Provide the [X, Y] coordinate of the cell's center where the given text is located.  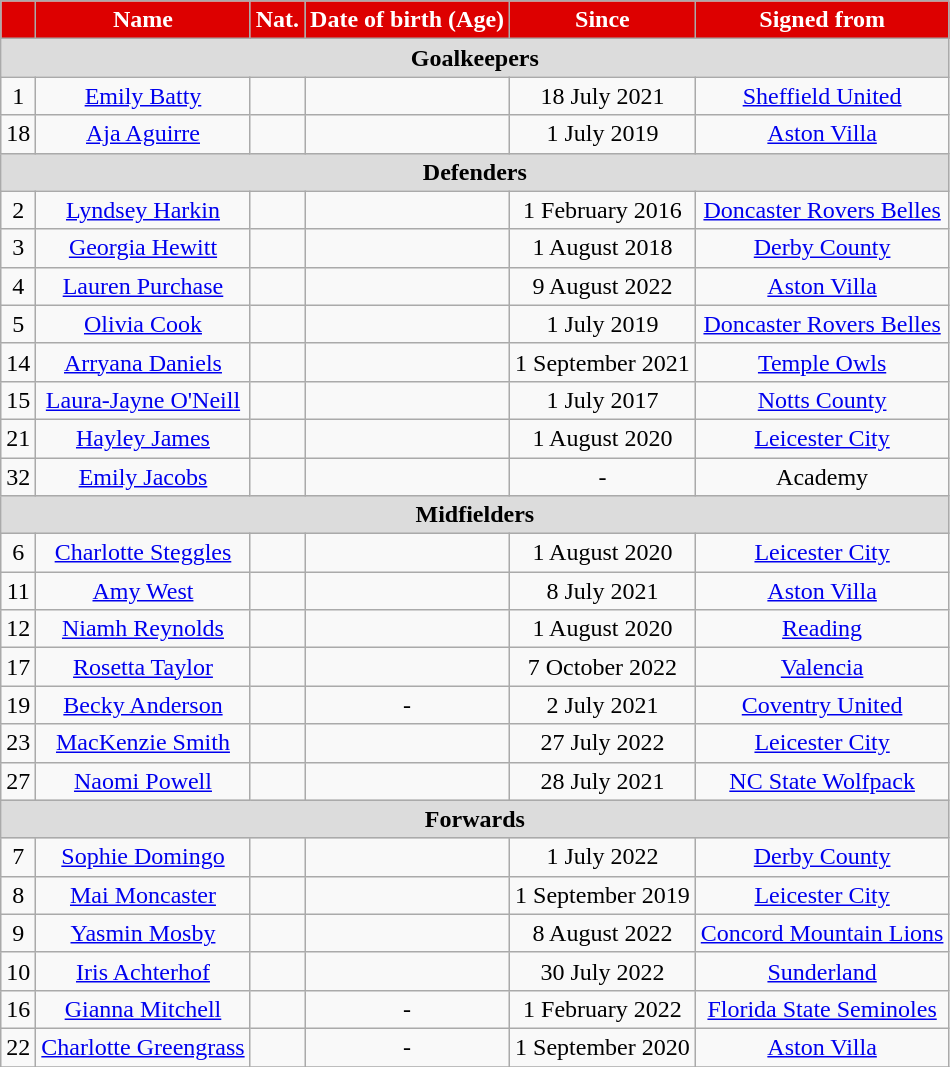
11 [18, 591]
Gianna Mitchell [143, 1009]
Mai Moncaster [143, 895]
Forwards [475, 819]
Arryana Daniels [143, 362]
Date of birth (Age) [408, 20]
Lyndsey Harkin [143, 210]
Nat. [277, 20]
21 [18, 438]
Yasmin Mosby [143, 933]
Georgia Hewitt [143, 248]
MacKenzie Smith [143, 743]
Signed from [822, 20]
18 [18, 134]
Name [143, 20]
Temple Owls [822, 362]
Florida State Seminoles [822, 1009]
8 August 2022 [603, 933]
Sunderland [822, 971]
Goalkeepers [475, 58]
10 [18, 971]
Becky Anderson [143, 705]
1 July 2022 [603, 857]
Lauren Purchase [143, 286]
3 [18, 248]
NC State Wolfpack [822, 781]
5 [18, 324]
Emily Batty [143, 96]
Rosetta Taylor [143, 667]
18 July 2021 [603, 96]
27 July 2022 [603, 743]
2 July 2021 [603, 705]
Since [603, 20]
14 [18, 362]
Niamh Reynolds [143, 629]
Hayley James [143, 438]
12 [18, 629]
Aja Aguirre [143, 134]
6 [18, 553]
8 July 2021 [603, 591]
30 July 2022 [603, 971]
1 August 2018 [603, 248]
Iris Achterhof [143, 971]
4 [18, 286]
Charlotte Steggles [143, 553]
Coventry United [822, 705]
22 [18, 1047]
1 September 2020 [603, 1047]
1 February 2016 [603, 210]
27 [18, 781]
9 August 2022 [603, 286]
32 [18, 477]
Concord Mountain Lions [822, 933]
Midfielders [475, 515]
16 [18, 1009]
Olivia Cook [143, 324]
Reading [822, 629]
8 [18, 895]
Sheffield United [822, 96]
1 [18, 96]
2 [18, 210]
17 [18, 667]
Laura-Jayne O'Neill [143, 400]
1 February 2022 [603, 1009]
28 July 2021 [603, 781]
1 September 2019 [603, 895]
23 [18, 743]
1 September 2021 [603, 362]
Valencia [822, 667]
Defenders [475, 172]
15 [18, 400]
Naomi Powell [143, 781]
9 [18, 933]
Charlotte Greengrass [143, 1047]
7 [18, 857]
Academy [822, 477]
7 October 2022 [603, 667]
Emily Jacobs [143, 477]
Notts County [822, 400]
Sophie Domingo [143, 857]
Amy West [143, 591]
1 July 2017 [603, 400]
19 [18, 705]
